Return (X, Y) of the center of cell containing provided text 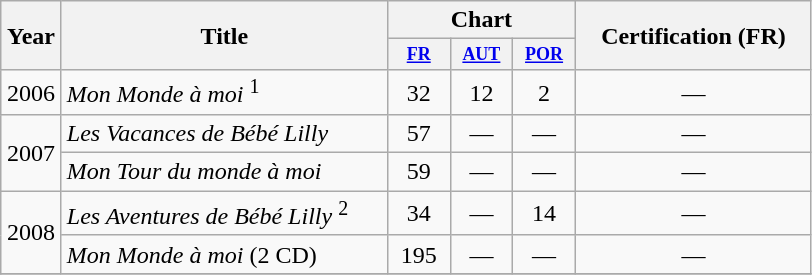
AUT (482, 54)
32 (418, 92)
2006 (32, 92)
Mon Monde à moi 1 (224, 92)
Certification (FR) (693, 36)
POR (544, 54)
34 (418, 214)
2 (544, 92)
FR (418, 54)
Mon Monde à moi (2 CD) (224, 254)
Chart (481, 20)
Les Vacances de Bébé Lilly (224, 134)
Title (224, 36)
Les Aventures de Bébé Lilly 2 (224, 214)
Year (32, 36)
Mon Tour du monde à moi (224, 172)
12 (482, 92)
2007 (32, 153)
57 (418, 134)
14 (544, 214)
195 (418, 254)
59 (418, 172)
2008 (32, 232)
